Extract the [X, Y] coordinate from the center of the cell holding the provided text.  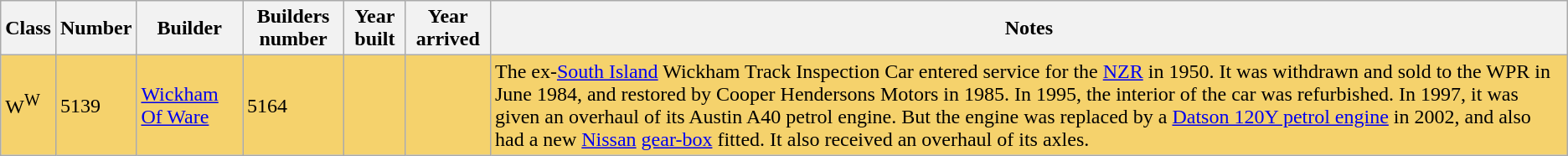
Number [95, 29]
Builder [189, 29]
Year built [375, 29]
Builders number [293, 29]
Wickham Of Ware [189, 106]
5164 [293, 106]
5139 [95, 106]
Notes [1029, 29]
Year arrived [447, 29]
WW [28, 106]
Class [28, 29]
